Detect which cell encompasses the target text, then output its [X, Y] center coordinate. 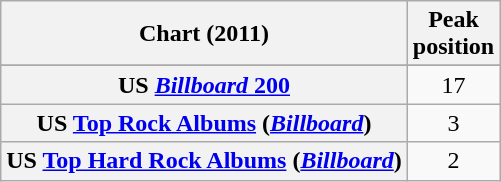
2 [453, 161]
3 [453, 123]
US Billboard 200 [204, 85]
Chart (2011) [204, 34]
US Top Hard Rock Albums (Billboard) [204, 161]
Peakposition [453, 34]
US Top Rock Albums (Billboard) [204, 123]
17 [453, 85]
